Search for the cell housing the specified text and yield its (x, y) center coordinate. 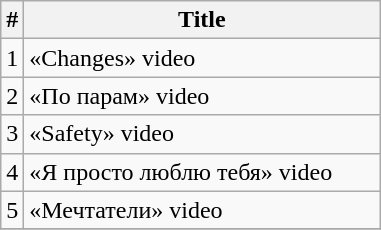
«По парам» video (202, 96)
«Changes» video (202, 58)
3 (12, 134)
1 (12, 58)
«Я просто люблю тебя» video (202, 172)
«Мечтатели» video (202, 210)
5 (12, 210)
# (12, 20)
4 (12, 172)
2 (12, 96)
«Safety» video (202, 134)
Title (202, 20)
